Capture the cell that displays the provided text and extract its [x, y] central coordinate. 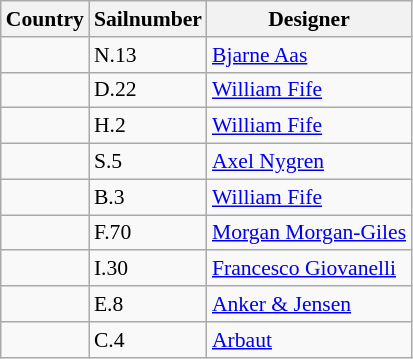
D.22 [148, 90]
Sailnumber [148, 19]
F.70 [148, 233]
Country [45, 19]
Bjarne Aas [309, 55]
Anker & Jensen [309, 304]
N.13 [148, 55]
Francesco Giovanelli [309, 269]
Morgan Morgan-Giles [309, 233]
C.4 [148, 340]
S.5 [148, 162]
I.30 [148, 269]
E.8 [148, 304]
Arbaut [309, 340]
H.2 [148, 126]
B.3 [148, 197]
Axel Nygren [309, 162]
Designer [309, 19]
